Return (x, y) of the center of cell containing provided text 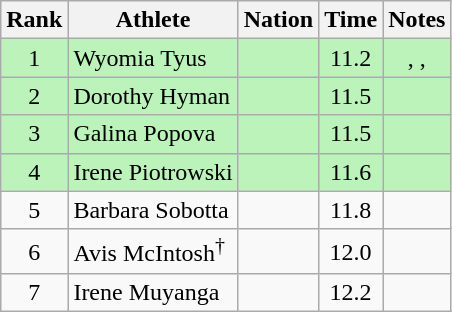
Galina Popova (153, 134)
3 (34, 134)
11.2 (351, 58)
5 (34, 210)
6 (34, 252)
Athlete (153, 20)
Wyomia Tyus (153, 58)
Nation (278, 20)
12.2 (351, 293)
Irene Muyanga (153, 293)
4 (34, 172)
11.6 (351, 172)
7 (34, 293)
Time (351, 20)
11.8 (351, 210)
Notes (417, 20)
Dorothy Hyman (153, 96)
12.0 (351, 252)
Avis McIntosh† (153, 252)
2 (34, 96)
Barbara Sobotta (153, 210)
1 (34, 58)
, , (417, 58)
Rank (34, 20)
Irene Piotrowski (153, 172)
